From the cell containing the given text, extract its center point as [x, y] coordinate. 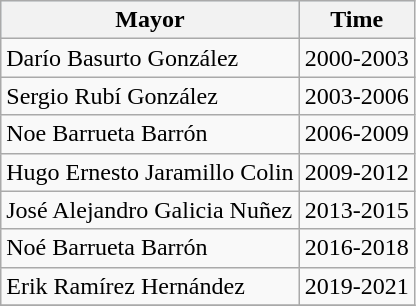
Mayor [150, 20]
Noé Barrueta Barrón [150, 248]
Hugo Ernesto Jaramillo Colin [150, 172]
Noe Barrueta Barrón [150, 134]
2016-2018 [356, 248]
2009-2012 [356, 172]
2003-2006 [356, 96]
2019-2021 [356, 286]
2000-2003 [356, 58]
Erik Ramírez Hernández [150, 286]
Sergio Rubí González [150, 96]
Darío Basurto González [150, 58]
Time [356, 20]
2006-2009 [356, 134]
2013-2015 [356, 210]
José Alejandro Galicia Nuñez [150, 210]
